Determine the [x, y] coordinate at the center of the cell enclosing the given text.  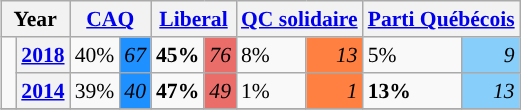
2014 [42, 91]
9 [490, 55]
49 [220, 91]
76 [220, 55]
2018 [42, 55]
13% [412, 91]
1% [271, 91]
Liberal [194, 19]
Year [36, 19]
QC solidaire [300, 19]
39% [95, 91]
CAQ [110, 19]
67 [135, 55]
Parti Québécois [442, 19]
8% [271, 55]
45% [178, 55]
40% [95, 55]
40 [135, 91]
1 [334, 91]
5% [412, 55]
47% [178, 91]
